Determine the [X, Y] coordinate at the center of the cell enclosing the given text.  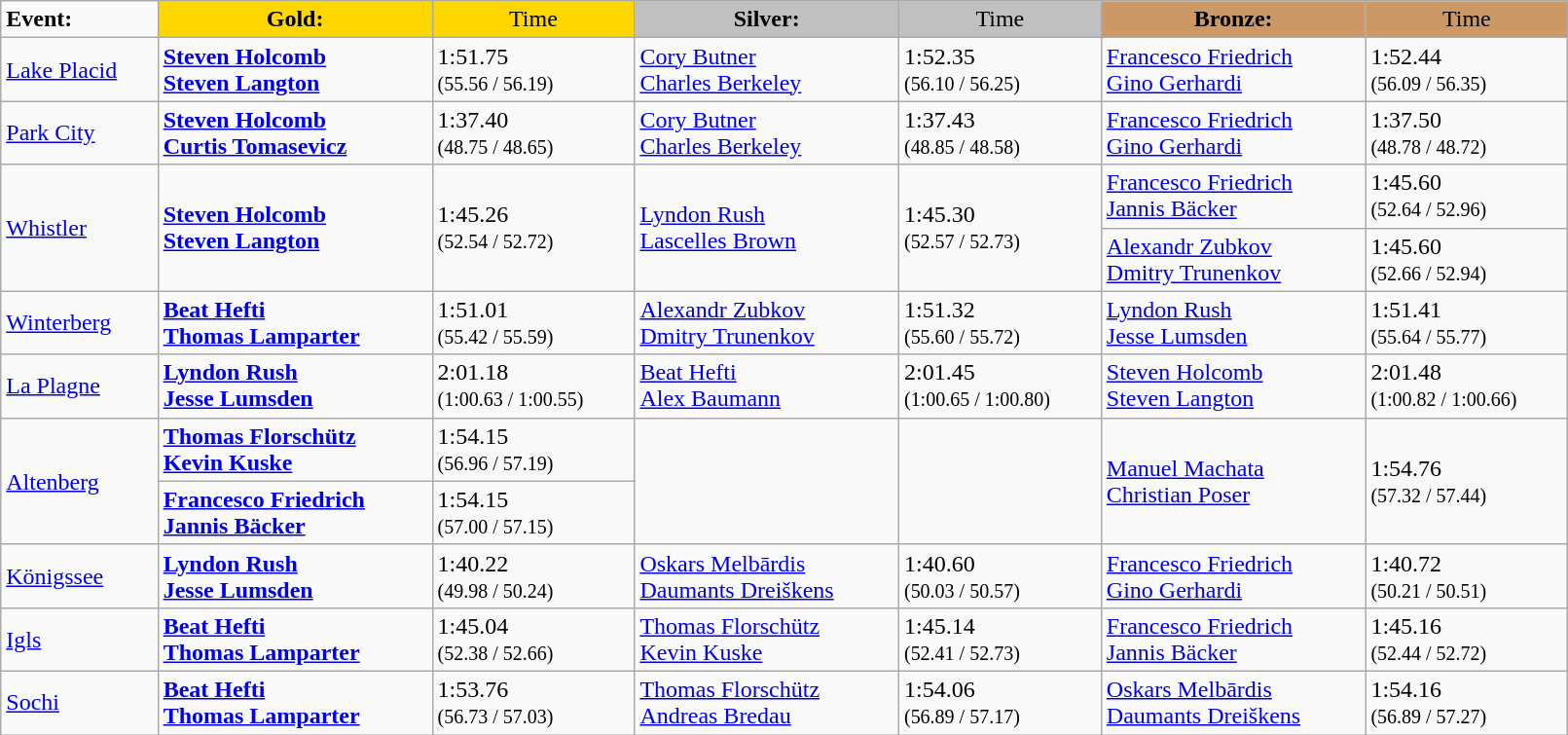
1:40.60 (50.03 / 50.57) [1000, 576]
1:37.43 (48.85 / 48.58) [1000, 132]
1:53.76 (56.73 / 57.03) [533, 703]
1:54.06 (56.89 / 57.17) [1000, 703]
1:45.26 (52.54 / 52.72) [533, 228]
Silver: [767, 19]
1:51.41 (55.64 / 55.77) [1467, 323]
Königssee [80, 576]
Lyndon RushLascelles Brown [767, 228]
1:45.60 (52.64 / 52.96) [1467, 197]
2:01.45 (1:00.65 / 1:00.80) [1000, 386]
1:54.16 (56.89 / 57.27) [1467, 703]
1:51.01 (55.42 / 55.59) [533, 323]
2:01.18 (1:00.63 / 1:00.55) [533, 386]
Bronze: [1233, 19]
1:45.60 (52.66 / 52.94) [1467, 259]
1:54.76(57.32 / 57.44) [1467, 481]
Whistler [80, 228]
1:51.32 (55.60 / 55.72) [1000, 323]
1:37.50 (48.78 / 48.72) [1467, 132]
Thomas FlorschützAndreas Bredau [767, 703]
1:45.30 (52.57 / 52.73) [1000, 228]
Gold: [295, 19]
Winterberg [80, 323]
La Plagne [80, 386]
Igls [80, 639]
2:01.48(1:00.82 / 1:00.66) [1467, 386]
1:37.40 (48.75 / 48.65) [533, 132]
Steven HolcombCurtis Tomasevicz [295, 132]
1:45.16 (52.44 / 52.72) [1467, 639]
Sochi [80, 703]
1:52.44 (56.09 / 56.35) [1467, 70]
1:45.14 (52.41 / 52.73) [1000, 639]
1:40.72 (50.21 / 50.51) [1467, 576]
1:40.22 (49.98 / 50.24) [533, 576]
Park City [80, 132]
Event: [80, 19]
Manuel MachataChristian Poser [1233, 481]
Lake Placid [80, 70]
Altenberg [80, 481]
1:52.35 (56.10 / 56.25) [1000, 70]
1:51.75 (55.56 / 56.19) [533, 70]
Beat HeftiAlex Baumann [767, 386]
1:54.15 (56.96 / 57.19) [533, 450]
1:45.04 (52.38 / 52.66) [533, 639]
1:54.15 (57.00 / 57.15) [533, 512]
